Return [x, y] of the center of cell containing provided text 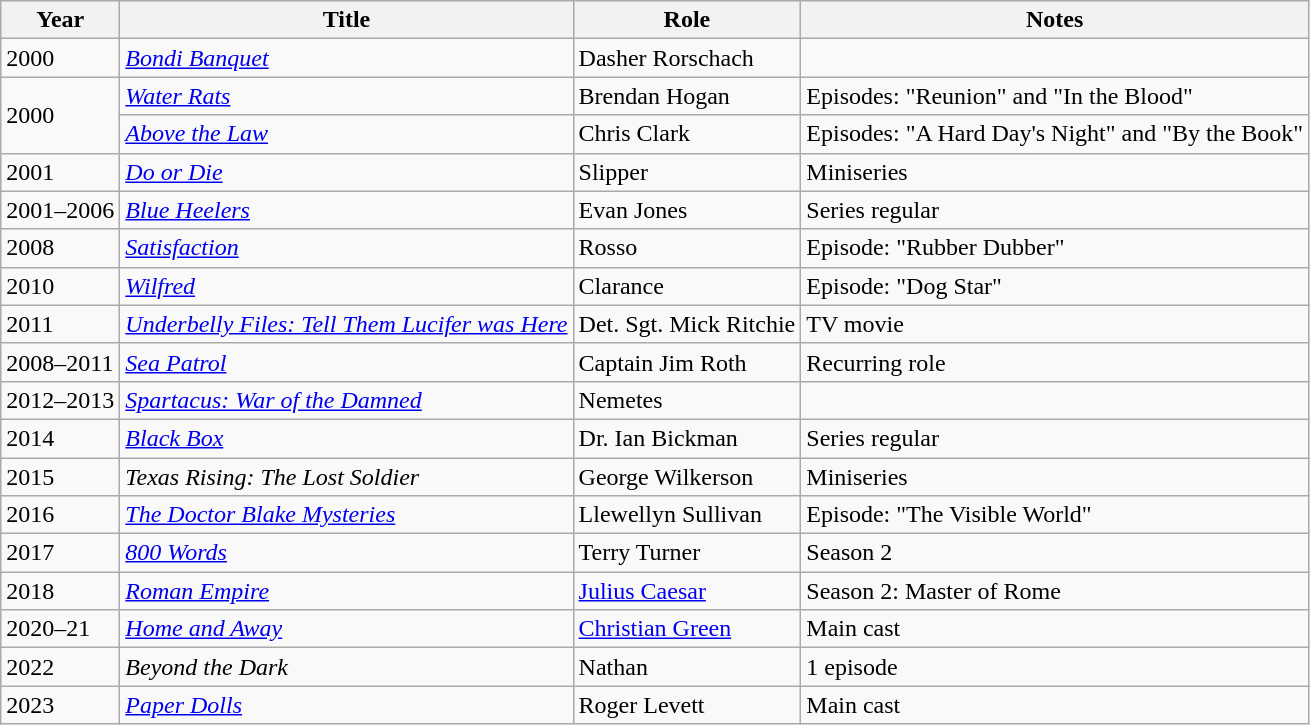
Above the Law [346, 134]
Beyond the Dark [346, 667]
2016 [60, 515]
Episode: "Dog Star" [1055, 286]
Christian Green [687, 629]
Blue Heelers [346, 210]
2008 [60, 248]
2022 [60, 667]
2011 [60, 324]
Home and Away [346, 629]
Brendan Hogan [687, 96]
Notes [1055, 20]
Spartacus: War of the Damned [346, 400]
Paper Dolls [346, 705]
2010 [60, 286]
Clarance [687, 286]
Chris Clark [687, 134]
Evan Jones [687, 210]
Recurring role [1055, 362]
2008–2011 [60, 362]
Det. Sgt. Mick Ritchie [687, 324]
2020–21 [60, 629]
2017 [60, 553]
Episode: "Rubber Dubber" [1055, 248]
2001 [60, 172]
Dr. Ian Bickman [687, 438]
Year [60, 20]
2014 [60, 438]
Wilfred [346, 286]
Water Rats [346, 96]
Bondi Banquet [346, 58]
George Wilkerson [687, 477]
Llewellyn Sullivan [687, 515]
2001–2006 [60, 210]
1 episode [1055, 667]
Slipper [687, 172]
The Doctor Blake Mysteries [346, 515]
Roman Empire [346, 591]
2015 [60, 477]
Terry Turner [687, 553]
TV movie [1055, 324]
Sea Patrol [346, 362]
Roger Levett [687, 705]
Season 2: Master of Rome [1055, 591]
Episodes: "Reunion" and "In the Blood" [1055, 96]
Satisfaction [346, 248]
Do or Die [346, 172]
800 Words [346, 553]
2023 [60, 705]
Season 2 [1055, 553]
Nathan [687, 667]
Julius Caesar [687, 591]
Underbelly Files: Tell Them Lucifer was Here [346, 324]
Dasher Rorschach [687, 58]
Texas Rising: The Lost Soldier [346, 477]
Role [687, 20]
2018 [60, 591]
Nemetes [687, 400]
Episodes: "A Hard Day's Night" and "By the Book" [1055, 134]
Episode: "The Visible World" [1055, 515]
Title [346, 20]
Captain Jim Roth [687, 362]
2012–2013 [60, 400]
Rosso [687, 248]
Black Box [346, 438]
